Pinpoint the cell where the given text exists, returning its [X, Y] midpoint coordinate. 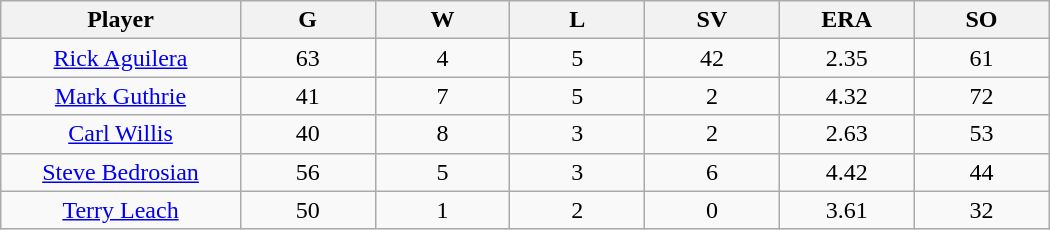
Player [121, 20]
1 [442, 210]
4.42 [846, 172]
40 [308, 134]
W [442, 20]
32 [982, 210]
42 [712, 58]
72 [982, 96]
2.63 [846, 134]
7 [442, 96]
4 [442, 58]
56 [308, 172]
Steve Bedrosian [121, 172]
ERA [846, 20]
2.35 [846, 58]
63 [308, 58]
3.61 [846, 210]
53 [982, 134]
L [578, 20]
0 [712, 210]
4.32 [846, 96]
61 [982, 58]
Carl Willis [121, 134]
6 [712, 172]
G [308, 20]
Rick Aguilera [121, 58]
Terry Leach [121, 210]
SO [982, 20]
41 [308, 96]
44 [982, 172]
SV [712, 20]
50 [308, 210]
Mark Guthrie [121, 96]
8 [442, 134]
